Locate the cell with the specified text and output its (x, y) center coordinate. 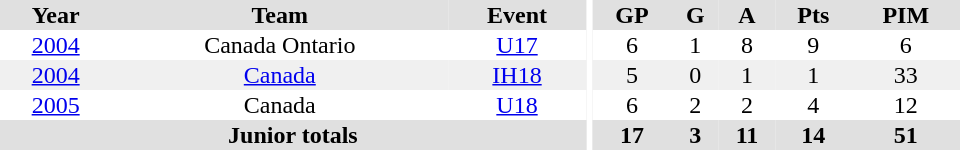
Canada Ontario (280, 45)
Year (56, 15)
12 (906, 105)
11 (747, 135)
PIM (906, 15)
G (696, 15)
Team (280, 15)
17 (632, 135)
Event (517, 15)
4 (813, 105)
IH18 (517, 75)
33 (906, 75)
Junior totals (293, 135)
8 (747, 45)
A (747, 15)
14 (813, 135)
U18 (517, 105)
5 (632, 75)
GP (632, 15)
2005 (56, 105)
U17 (517, 45)
9 (813, 45)
3 (696, 135)
51 (906, 135)
Pts (813, 15)
0 (696, 75)
